Provide the (X, Y) coordinate of the cell's center where the given text is located.  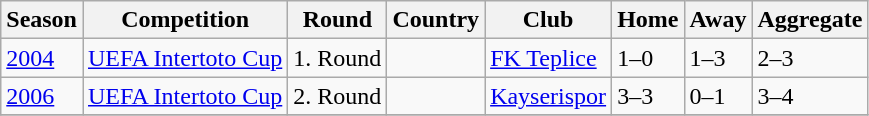
1–3 (718, 58)
Aggregate (810, 20)
Kayserispor (548, 96)
1. Round (338, 58)
Round (338, 20)
0–1 (718, 96)
Home (648, 20)
3–3 (648, 96)
Country (436, 20)
Away (718, 20)
Competition (184, 20)
1–0 (648, 58)
Season (42, 20)
2. Round (338, 96)
Club (548, 20)
2004 (42, 58)
2006 (42, 96)
3–4 (810, 96)
FK Teplice (548, 58)
2–3 (810, 58)
